Locate the cell with the specified text and output its (X, Y) center coordinate. 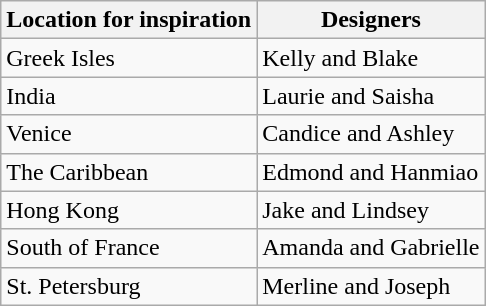
Merline and Joseph (371, 286)
Jake and Lindsey (371, 210)
Greek Isles (129, 58)
India (129, 96)
Designers (371, 20)
Candice and Ashley (371, 134)
Amanda and Gabrielle (371, 248)
Edmond and Hanmiao (371, 172)
South of France (129, 248)
Laurie and Saisha (371, 96)
Venice (129, 134)
The Caribbean (129, 172)
St. Petersburg (129, 286)
Location for inspiration (129, 20)
Kelly and Blake (371, 58)
Hong Kong (129, 210)
